Pinpoint the cell where the given text exists, returning its [X, Y] midpoint coordinate. 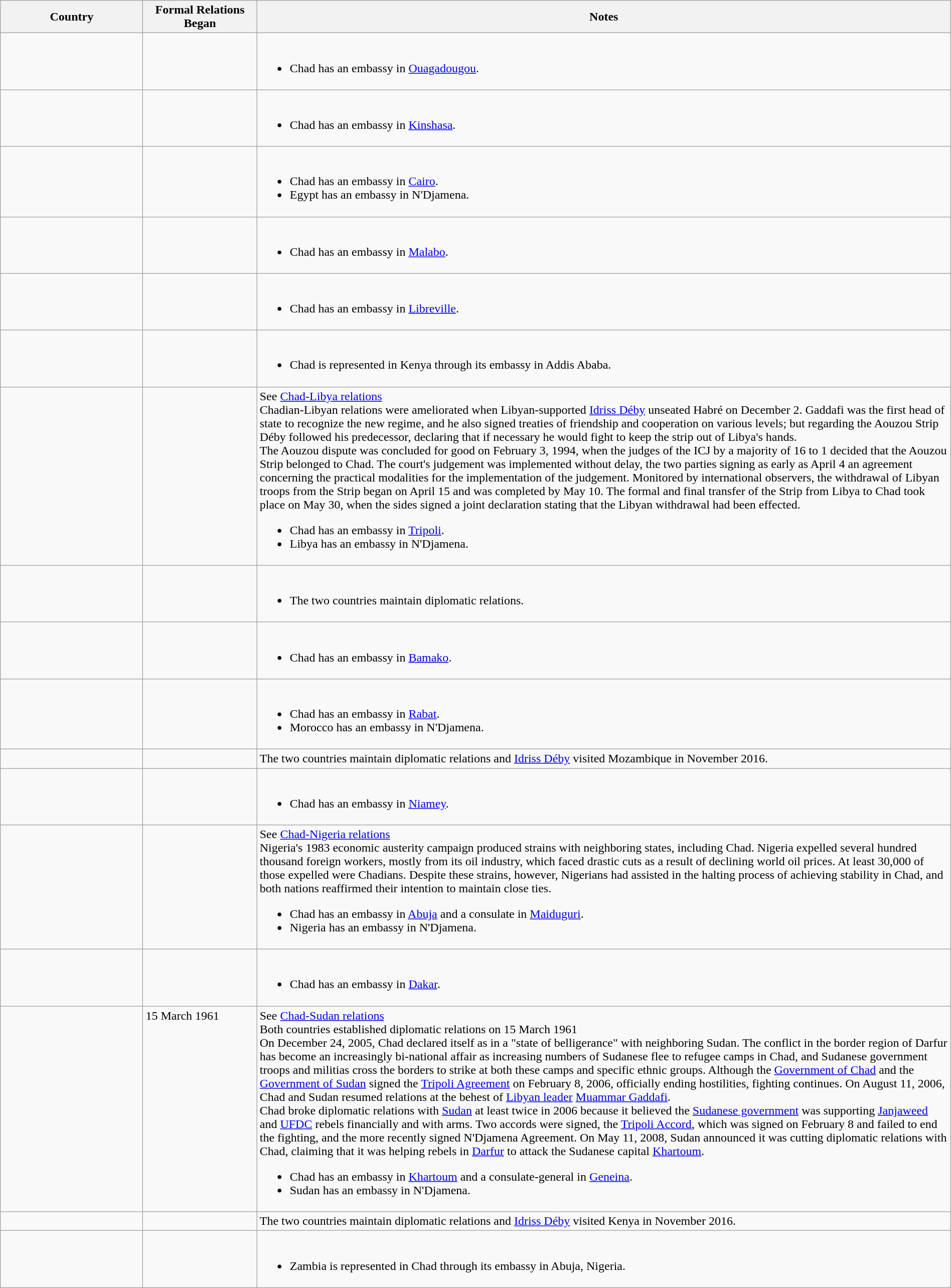
Chad has an embassy in Dakar. [604, 978]
Formal Relations Began [200, 17]
The two countries maintain diplomatic relations and Idriss Déby visited Kenya in November 2016. [604, 1221]
Chad is represented in Kenya through its embassy in Addis Ababa. [604, 358]
Chad has an embassy in Kinshasa. [604, 118]
Notes [604, 17]
Chad has an embassy in Cairo.Egypt has an embassy in N'Djamena. [604, 182]
Chad has an embassy in Bamako. [604, 650]
Country [72, 17]
15 March 1961 [200, 1109]
Chad has an embassy in Rabat.Morocco has an embassy in N'Djamena. [604, 714]
Chad has an embassy in Ouagadougou. [604, 61]
The two countries maintain diplomatic relations. [604, 594]
Chad has an embassy in Libreville. [604, 302]
The two countries maintain diplomatic relations and Idriss Déby visited Mozambique in November 2016. [604, 758]
Zambia is represented in Chad through its embassy in Abuja, Nigeria. [604, 1259]
Chad has an embassy in Niamey. [604, 796]
Chad has an embassy in Malabo. [604, 245]
